Output the (X, Y) coordinate of the center of the cell containing the given text.  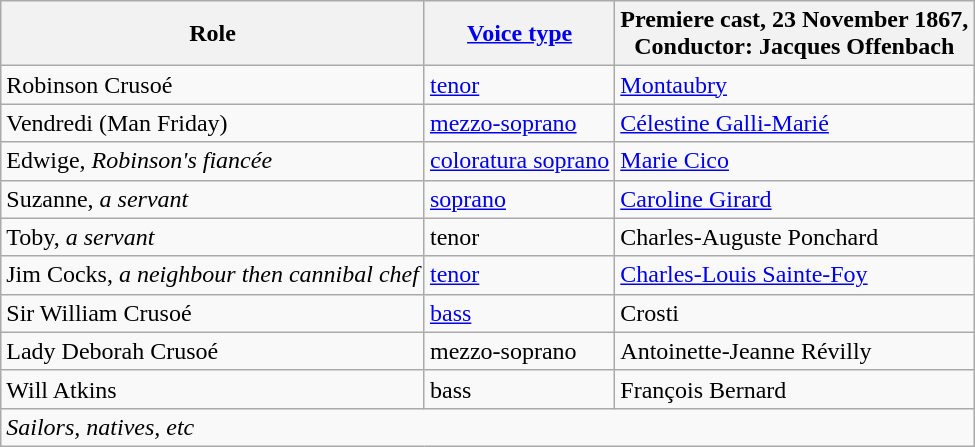
Premiere cast, 23 November 1867,Conductor: Jacques Offenbach (794, 34)
Célestine Galli-Marié (794, 123)
Crosti (794, 313)
Vendredi (Man Friday) (213, 123)
Lady Deborah Crusoé (213, 351)
Antoinette-Jeanne Révilly (794, 351)
Sailors, natives, etc (488, 427)
Sir William Crusoé (213, 313)
Suzanne, a servant (213, 199)
Montaubry (794, 85)
Charles-Auguste Ponchard (794, 237)
soprano (519, 199)
Jim Cocks, a neighbour then cannibal chef (213, 275)
Will Atkins (213, 389)
Robinson Crusoé (213, 85)
Role (213, 34)
François Bernard (794, 389)
Voice type (519, 34)
Marie Cico (794, 161)
coloratura soprano (519, 161)
Caroline Girard (794, 199)
Charles-Louis Sainte-Foy (794, 275)
Toby, a servant (213, 237)
Edwige, Robinson's fiancée (213, 161)
